Pinpoint the cell where the given text exists, returning its [X, Y] midpoint coordinate. 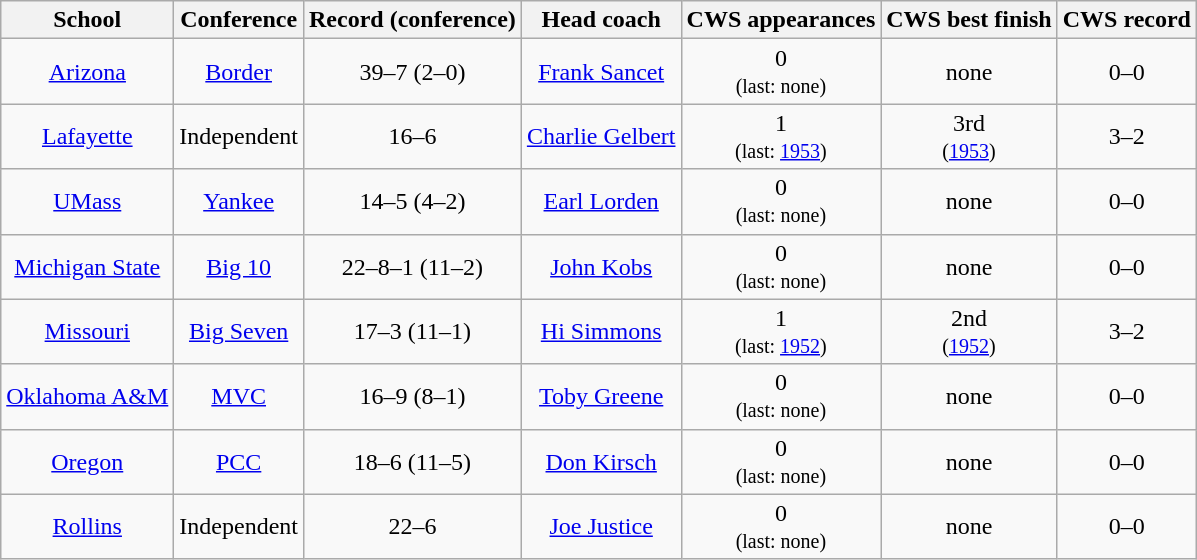
MVC [239, 396]
Record (conference) [412, 20]
1(last: 1952) [781, 332]
Earl Lorden [601, 202]
Oklahoma A&M [88, 396]
John Kobs [601, 266]
Frank Sancet [601, 72]
Lafayette [88, 136]
Charlie Gelbert [601, 136]
17–3 (11–1) [412, 332]
22–6 [412, 526]
Yankee [239, 202]
Big 10 [239, 266]
Toby Greene [601, 396]
Rollins [88, 526]
Hi Simmons [601, 332]
CWS appearances [781, 20]
14–5 (4–2) [412, 202]
3rd(1953) [969, 136]
Missouri [88, 332]
2nd(1952) [969, 332]
Big Seven [239, 332]
16–9 (8–1) [412, 396]
Border [239, 72]
Head coach [601, 20]
CWS record [1126, 20]
UMass [88, 202]
1(last: 1953) [781, 136]
Michigan State [88, 266]
Arizona [88, 72]
Joe Justice [601, 526]
Don Kirsch [601, 462]
16–6 [412, 136]
Oregon [88, 462]
School [88, 20]
18–6 (11–5) [412, 462]
CWS best finish [969, 20]
Conference [239, 20]
PCC [239, 462]
22–8–1 (11–2) [412, 266]
39–7 (2–0) [412, 72]
